Search for the cell housing the specified text and yield its [X, Y] center coordinate. 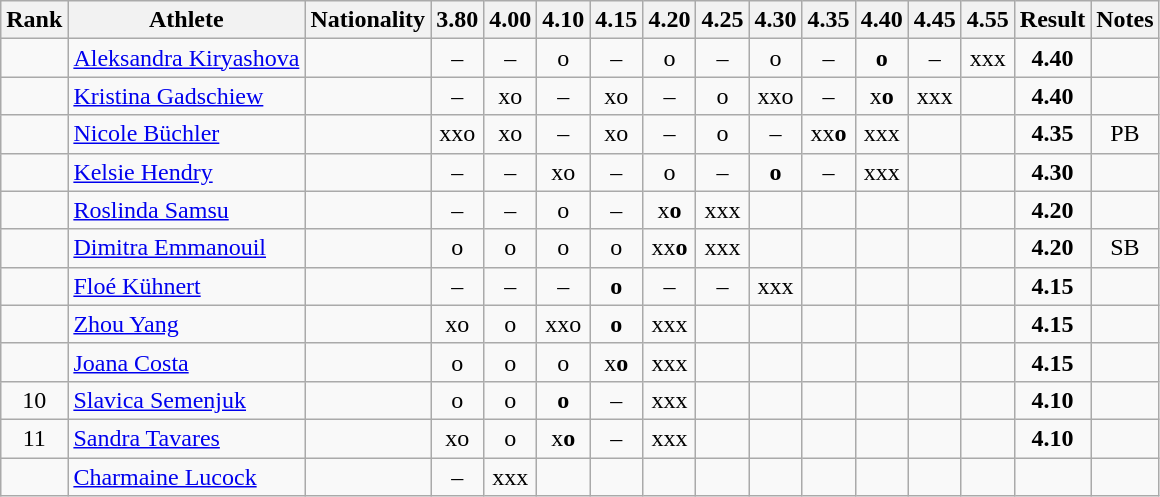
Aleksandra Kiryashova [186, 58]
Charmaine Lucock [186, 477]
Rank [34, 20]
SB [1125, 248]
Sandra Tavares [186, 438]
Nicole Büchler [186, 134]
Joana Costa [186, 362]
PB [1125, 134]
Kristina Gadschiew [186, 96]
4.00 [510, 20]
4.25 [722, 20]
4.45 [934, 20]
Roslinda Samsu [186, 210]
Slavica Semenjuk [186, 400]
Dimitra Emmanouil [186, 248]
Notes [1125, 20]
Athlete [186, 20]
Floé Kühnert [186, 286]
Result [1052, 20]
Nationality [368, 20]
4.55 [988, 20]
Kelsie Hendry [186, 172]
11 [34, 438]
10 [34, 400]
Zhou Yang [186, 324]
3.80 [458, 20]
